Identify which cell holds the provided text, then report its [x, y] central coordinate. 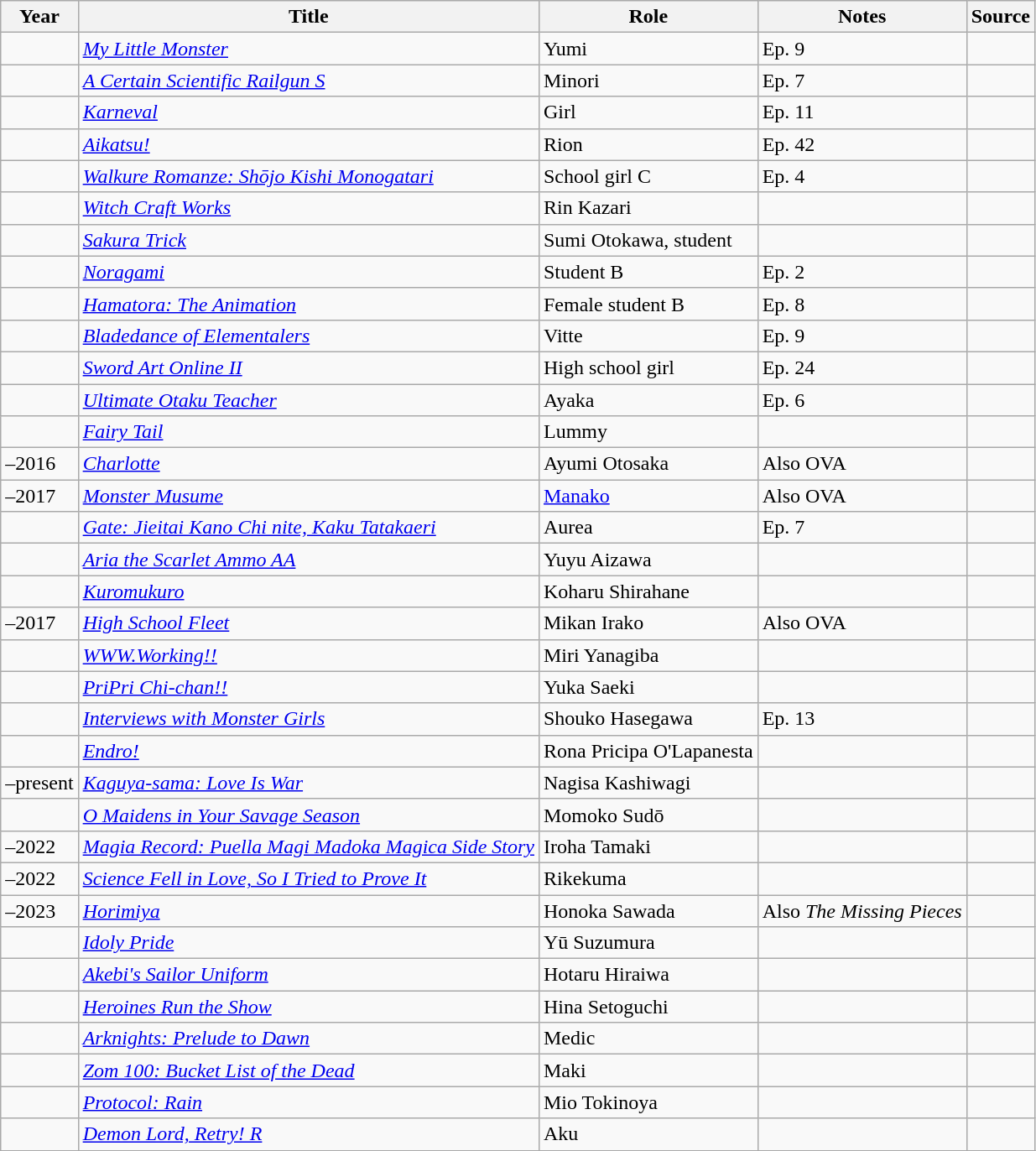
Arknights: Prelude to Dawn [309, 1039]
Yū Suzumura [648, 943]
–2023 [39, 910]
Female student B [648, 304]
O Maidens in Your Savage Season [309, 815]
School girl C [648, 176]
Momoko Sudō [648, 815]
Miri Yanagiba [648, 655]
Medic [648, 1039]
Manako [648, 496]
Title [309, 17]
My Little Monster [309, 49]
Demon Lord, Retry! R [309, 1134]
Interviews with Monster Girls [309, 719]
Kaguya-sama: Love Is War [309, 783]
Mikan Irako [648, 623]
Aikatsu! [309, 144]
Source [1000, 17]
Karneval [309, 112]
Rona Pricipa O'Lapanesta [648, 751]
Horimiya [309, 910]
Rikekuma [648, 878]
Ayaka [648, 400]
High school girl [648, 367]
Kuromukuro [309, 591]
Sakura Trick [309, 240]
Student B [648, 272]
–2016 [39, 464]
Yuyu Aizawa [648, 560]
Aurea [648, 528]
–present [39, 783]
Hotaru Hiraiwa [648, 975]
Ultimate Otaku Teacher [309, 400]
Endro! [309, 751]
Magia Record: Puella Magi Madoka Magica Side Story [309, 846]
Science Fell in Love, So I Tried to Prove It [309, 878]
Bladedance of Elementalers [309, 336]
Ep. 2 [862, 272]
Mio Tokinoya [648, 1102]
Noragami [309, 272]
Witch Craft Works [309, 208]
Gate: Jieitai Kano Chi nite, Kaku Tatakaeri [309, 528]
A Certain Scientific Railgun S [309, 81]
Sword Art Online II [309, 367]
WWW.Working!! [309, 655]
Vitte [648, 336]
Girl [648, 112]
Honoka Sawada [648, 910]
Ep. 6 [862, 400]
Akebi's Sailor Uniform [309, 975]
Maki [648, 1070]
Iroha Tamaki [648, 846]
Ep. 8 [862, 304]
Ep. 42 [862, 144]
Hamatora: The Animation [309, 304]
Ayumi Otosaka [648, 464]
Idoly Pride [309, 943]
Aku [648, 1134]
Nagisa Kashiwagi [648, 783]
Role [648, 17]
Fairy Tail [309, 432]
PriPri Chi-chan!! [309, 687]
Sumi Otokawa, student [648, 240]
Yuka Saeki [648, 687]
Ep. 24 [862, 367]
Minori [648, 81]
Lummy [648, 432]
Rion [648, 144]
Year [39, 17]
Rin Kazari [648, 208]
Notes [862, 17]
Yumi [648, 49]
Protocol: Rain [309, 1102]
Ep. 11 [862, 112]
Ep. 13 [862, 719]
High School Fleet [309, 623]
Walkure Romanze: Shōjo Kishi Monogatari [309, 176]
Heroines Run the Show [309, 1007]
Also The Missing Pieces [862, 910]
Zom 100: Bucket List of the Dead [309, 1070]
Ep. 4 [862, 176]
Hina Setoguchi [648, 1007]
Monster Musume [309, 496]
Shouko Hasegawa [648, 719]
Koharu Shirahane [648, 591]
Charlotte [309, 464]
Aria the Scarlet Ammo AA [309, 560]
